Scan for the cell matching the given text and deliver its [X, Y] coordinate at center. 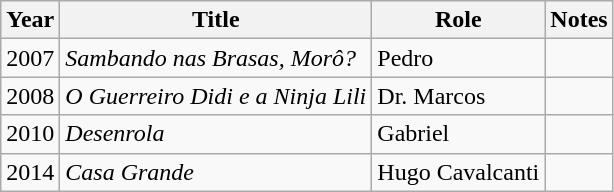
Hugo Cavalcanti [458, 172]
O Guerreiro Didi e a Ninja Lili [216, 96]
Dr. Marcos [458, 96]
Pedro [458, 58]
2008 [30, 96]
Role [458, 20]
2010 [30, 134]
Desenrola [216, 134]
Title [216, 20]
2014 [30, 172]
Year [30, 20]
2007 [30, 58]
Gabriel [458, 134]
Notes [579, 20]
Casa Grande [216, 172]
Sambando nas Brasas, Morô? [216, 58]
